Scan for the cell matching the given text and deliver its (X, Y) coordinate at center. 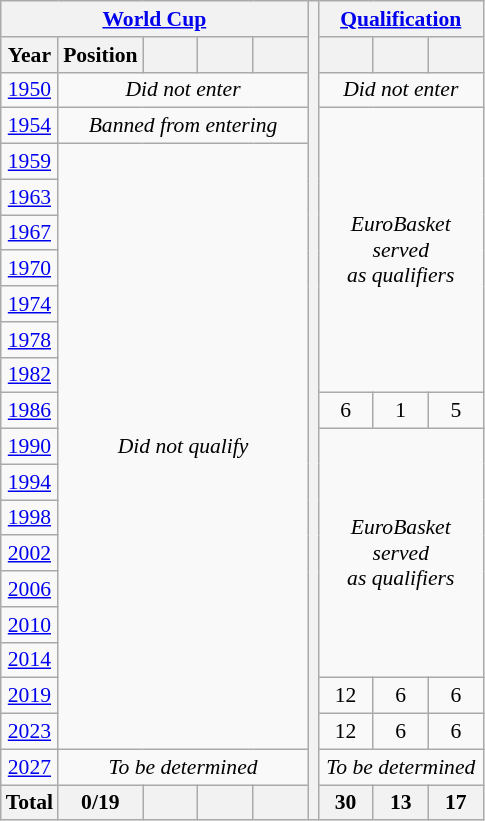
Qualification (400, 19)
1974 (30, 304)
5 (456, 411)
2019 (30, 696)
1970 (30, 269)
2014 (30, 660)
1994 (30, 482)
0/19 (100, 803)
Year (30, 55)
13 (400, 803)
30 (346, 803)
1967 (30, 233)
1954 (30, 126)
1 (400, 411)
1963 (30, 197)
1990 (30, 447)
2006 (30, 589)
2010 (30, 625)
1978 (30, 340)
1982 (30, 375)
Position (100, 55)
1986 (30, 411)
Total (30, 803)
1950 (30, 90)
2027 (30, 767)
1998 (30, 518)
Did not qualify (183, 447)
1959 (30, 162)
2023 (30, 732)
World Cup (154, 19)
17 (456, 803)
2002 (30, 554)
Banned from entering (183, 126)
